Search for the cell housing the specified text and yield its [X, Y] center coordinate. 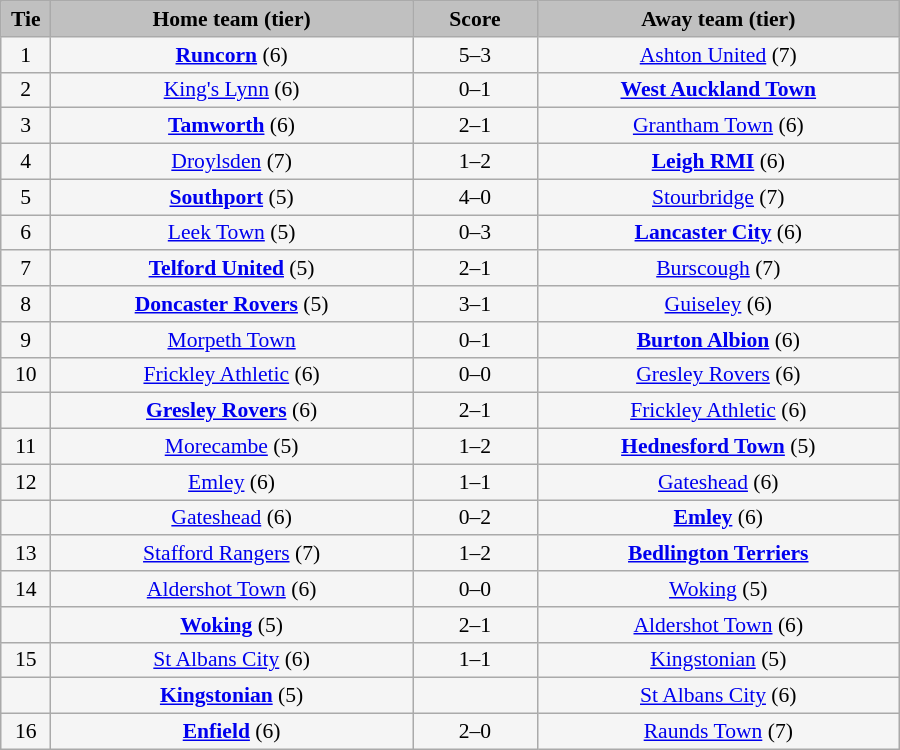
13 [26, 554]
11 [26, 447]
West Auckland Town [718, 90]
Guiseley (6) [718, 304]
Southport (5) [232, 197]
Burscough (7) [718, 269]
Telford United (5) [232, 269]
3–1 [476, 304]
14 [26, 589]
4–0 [476, 197]
Morecambe (5) [232, 447]
Stourbridge (7) [718, 197]
Hednesford Town (5) [718, 447]
15 [26, 660]
Stafford Rangers (7) [232, 554]
8 [26, 304]
Leek Town (5) [232, 233]
Lancaster City (6) [718, 233]
12 [26, 482]
Runcorn (6) [232, 55]
Ashton United (7) [718, 55]
Raunds Town (7) [718, 732]
2–0 [476, 732]
Doncaster Rovers (5) [232, 304]
0–3 [476, 233]
Enfield (6) [232, 732]
Home team (tier) [232, 19]
King's Lynn (6) [232, 90]
Morpeth Town [232, 340]
4 [26, 162]
Grantham Town (6) [718, 126]
Tie [26, 19]
2 [26, 90]
Burton Albion (6) [718, 340]
5–3 [476, 55]
Bedlington Terriers [718, 554]
7 [26, 269]
6 [26, 233]
Tamworth (6) [232, 126]
Droylsden (7) [232, 162]
5 [26, 197]
0–2 [476, 518]
3 [26, 126]
Away team (tier) [718, 19]
1 [26, 55]
9 [26, 340]
16 [26, 732]
10 [26, 375]
Leigh RMI (6) [718, 162]
Score [476, 19]
